Scan for the cell matching the given text and deliver its [X, Y] coordinate at center. 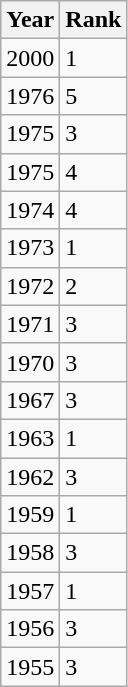
1972 [30, 286]
1967 [30, 400]
1976 [30, 96]
Rank [94, 20]
Year [30, 20]
1963 [30, 438]
1959 [30, 515]
2000 [30, 58]
1974 [30, 210]
5 [94, 96]
1971 [30, 324]
1973 [30, 248]
1958 [30, 553]
1970 [30, 362]
2 [94, 286]
1956 [30, 629]
1957 [30, 591]
1962 [30, 477]
1955 [30, 667]
